Output the (X, Y) coordinate of the center of the cell containing the given text.  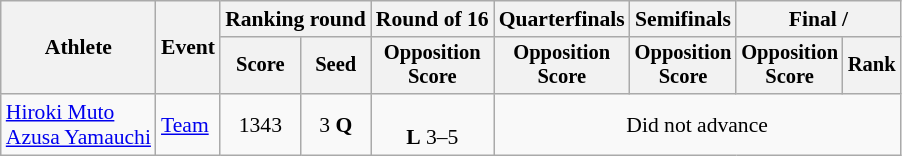
Seed (336, 66)
Team (188, 124)
Score (260, 66)
Ranking round (296, 19)
Event (188, 48)
L 3–5 (432, 124)
Final / (818, 19)
3 Q (336, 124)
Hiroki MutoAzusa Yamauchi (78, 124)
Semifinals (684, 19)
Round of 16 (432, 19)
Quarterfinals (562, 19)
Rank (872, 66)
1343 (260, 124)
Did not advance (698, 124)
Athlete (78, 48)
